Locate the cell with the specified text and output its (x, y) center coordinate. 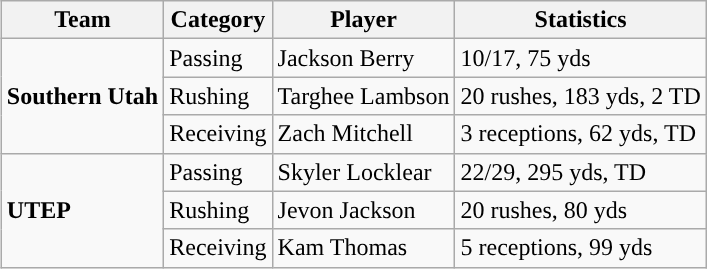
5 receptions, 99 yds (580, 248)
Jevon Jackson (364, 210)
Targhee Lambson (364, 96)
Zach Mitchell (364, 134)
20 rushes, 80 yds (580, 210)
Jackson Berry (364, 58)
UTEP (82, 210)
Statistics (580, 20)
3 receptions, 62 yds, TD (580, 134)
22/29, 295 yds, TD (580, 172)
Southern Utah (82, 96)
Skyler Locklear (364, 172)
20 rushes, 183 yds, 2 TD (580, 96)
Team (82, 20)
10/17, 75 yds (580, 58)
Player (364, 20)
Category (218, 20)
Kam Thomas (364, 248)
